Provide the [X, Y] coordinate of the cell's center where the given text is located.  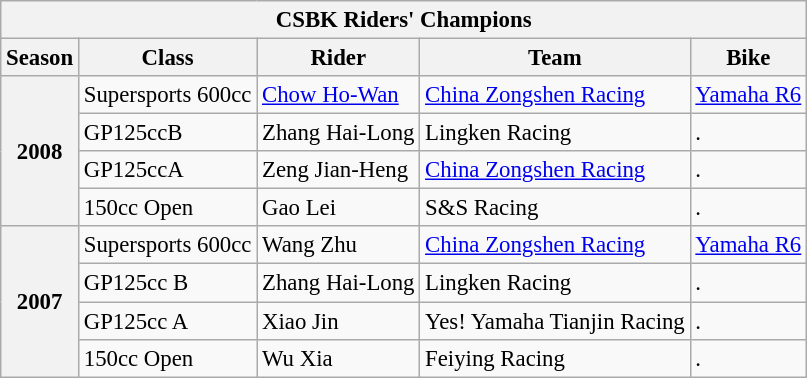
Zeng Jian-Heng [338, 170]
Bike [748, 58]
Rider [338, 58]
2007 [40, 301]
Wu Xia [338, 358]
S&S Racing [555, 208]
Class [167, 58]
GP125cc B [167, 283]
Feiying Racing [555, 358]
GP125cc A [167, 321]
Chow Ho-Wan [338, 95]
Team [555, 58]
Gao Lei [338, 208]
GP125ccA [167, 170]
Yes! Yamaha Tianjin Racing [555, 321]
2008 [40, 151]
Xiao Jin [338, 321]
Season [40, 58]
Wang Zhu [338, 245]
GP125ccB [167, 133]
CSBK Riders' Champions [404, 20]
